Pinpoint the cell where the given text exists, returning its [x, y] midpoint coordinate. 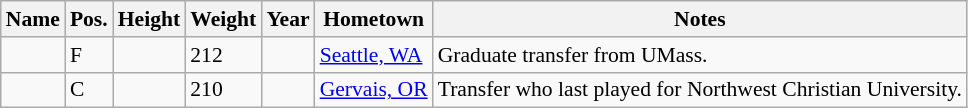
Height [149, 19]
Year [288, 19]
Gervais, OR [374, 90]
Hometown [374, 19]
210 [223, 90]
Seattle, WA [374, 55]
Weight [223, 19]
Pos. [89, 19]
Transfer who last played for Northwest Christian University. [700, 90]
212 [223, 55]
Name [33, 19]
Notes [700, 19]
Graduate transfer from UMass. [700, 55]
F [89, 55]
C [89, 90]
